Provide the [X, Y] coordinate of the cell's center where the given text is located.  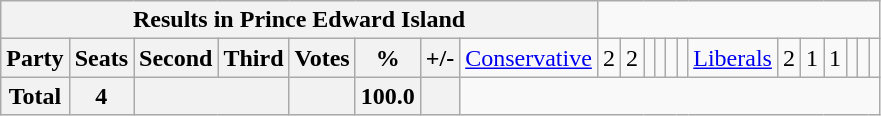
+/- [440, 58]
Conservative [529, 58]
Total [35, 96]
100.0 [388, 96]
Liberals [733, 58]
4 [101, 96]
% [388, 58]
Party [35, 58]
Seats [101, 58]
Second [176, 58]
Votes [322, 58]
Results in Prince Edward Island [300, 20]
Third [254, 58]
